Return [X, Y] of the center of cell containing provided text 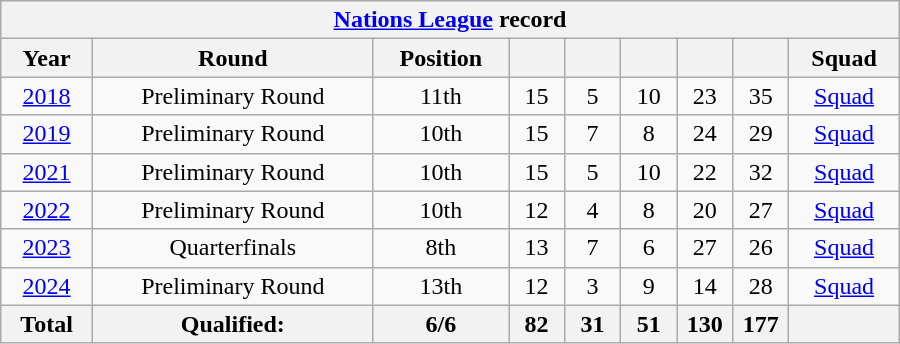
20 [705, 210]
13th [440, 286]
Nations League record [450, 20]
51 [649, 324]
Round [232, 58]
22 [705, 172]
26 [761, 248]
2022 [47, 210]
Position [440, 58]
9 [649, 286]
2024 [47, 286]
Qualified: [232, 324]
2021 [47, 172]
4 [593, 210]
3 [593, 286]
23 [705, 96]
29 [761, 134]
Quarterfinals [232, 248]
32 [761, 172]
11th [440, 96]
2018 [47, 96]
13 [536, 248]
Total [47, 324]
2019 [47, 134]
6/6 [440, 324]
130 [705, 324]
Year [47, 58]
14 [705, 286]
82 [536, 324]
6 [649, 248]
28 [761, 286]
2023 [47, 248]
24 [705, 134]
177 [761, 324]
35 [761, 96]
8th [440, 248]
31 [593, 324]
